Pinpoint the cell where the given text exists, returning its (X, Y) midpoint coordinate. 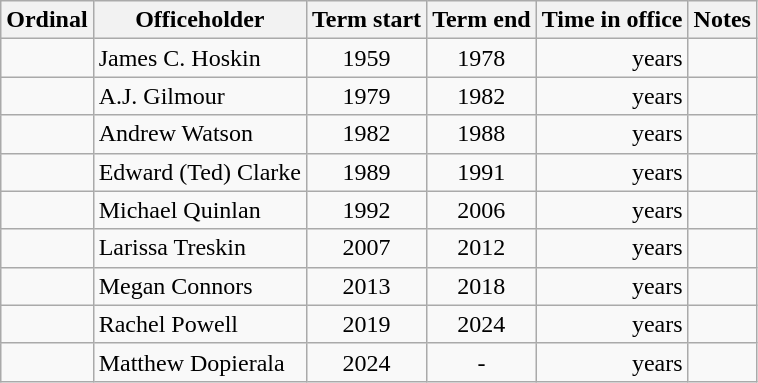
Michael Quinlan (200, 210)
Matthew Dopierala (200, 362)
2012 (482, 248)
2019 (366, 324)
A.J. Gilmour (200, 96)
- (482, 362)
Time in office (612, 20)
Ordinal (47, 20)
Officeholder (200, 20)
Term end (482, 20)
Andrew Watson (200, 134)
2013 (366, 286)
1979 (366, 96)
Megan Connors (200, 286)
1992 (366, 210)
Term start (366, 20)
1959 (366, 58)
1988 (482, 134)
1978 (482, 58)
Edward (Ted) Clarke (200, 172)
1991 (482, 172)
1989 (366, 172)
2007 (366, 248)
2018 (482, 286)
Rachel Powell (200, 324)
James C. Hoskin (200, 58)
Notes (722, 20)
2006 (482, 210)
Larissa Treskin (200, 248)
